Scan for the cell matching the given text and deliver its [x, y] coordinate at center. 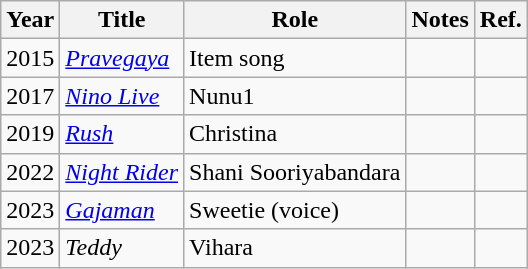
Pravegaya [122, 58]
Nunu1 [295, 96]
Teddy [122, 248]
Shani Sooriyabandara [295, 172]
Night Rider [122, 172]
Role [295, 20]
Gajaman [122, 210]
2019 [30, 134]
Vihara [295, 248]
Ref. [500, 20]
Nino Live [122, 96]
Sweetie (voice) [295, 210]
Christina [295, 134]
2015 [30, 58]
2022 [30, 172]
Year [30, 20]
2017 [30, 96]
Rush [122, 134]
Notes [440, 20]
Item song [295, 58]
Title [122, 20]
